Extract the [X, Y] coordinate from the center of the cell holding the provided text.  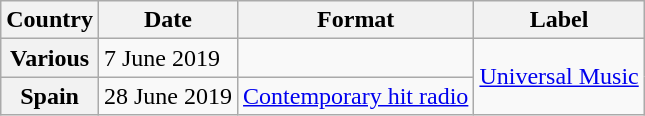
Contemporary hit radio [356, 96]
Universal Music [559, 77]
7 June 2019 [168, 58]
Date [168, 20]
Label [559, 20]
28 June 2019 [168, 96]
Spain [50, 96]
Various [50, 58]
Format [356, 20]
Country [50, 20]
